Output the (X, Y) coordinate of the center of the cell containing the given text.  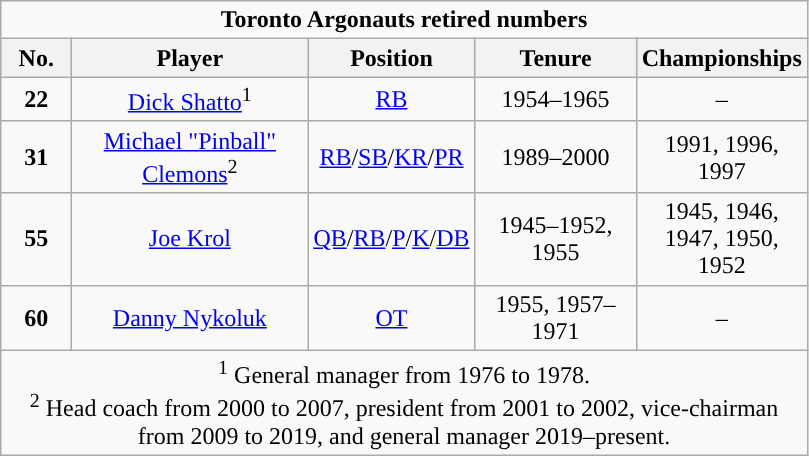
Joe Krol (190, 239)
OT (392, 318)
1991, 1996, 1997 (722, 157)
Dick Shatto1 (190, 100)
Michael "Pinball" Clemons2 (190, 157)
Championships (722, 58)
Player (190, 58)
RB/SB/KR/PR (392, 157)
31 (36, 157)
1945, 1946, 1947, 1950, 1952 (722, 239)
No. (36, 58)
1955, 1957–1971 (556, 318)
Tenure (556, 58)
RB (392, 100)
22 (36, 100)
Toronto Argonauts retired numbers (404, 20)
60 (36, 318)
QB/RB/P/K/DB (392, 239)
1945–1952, 1955 (556, 239)
1954–1965 (556, 100)
Position (392, 58)
1989–2000 (556, 157)
Danny Nykoluk (190, 318)
55 (36, 239)
